Search for the cell housing the specified text and yield its [x, y] center coordinate. 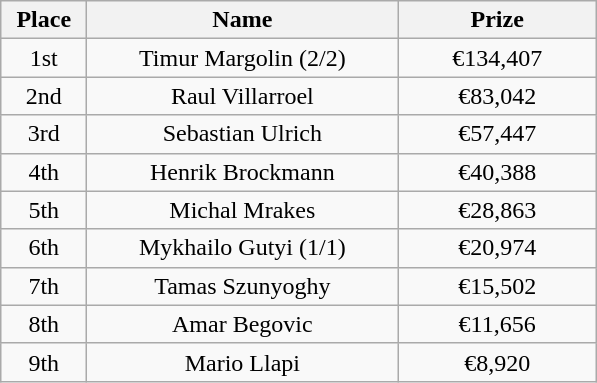
Michal Mrakes [242, 210]
€15,502 [498, 286]
Raul Villarroel [242, 96]
€83,042 [498, 96]
€134,407 [498, 58]
5th [44, 210]
8th [44, 324]
Sebastian Ulrich [242, 134]
2nd [44, 96]
€40,388 [498, 172]
6th [44, 248]
7th [44, 286]
1st [44, 58]
€11,656 [498, 324]
4th [44, 172]
€28,863 [498, 210]
€57,447 [498, 134]
€8,920 [498, 362]
Place [44, 20]
Timur Margolin (2/2) [242, 58]
9th [44, 362]
Amar Begovic [242, 324]
Tamas Szunyoghy [242, 286]
Name [242, 20]
€20,974 [498, 248]
3rd [44, 134]
Mykhailo Gutyi (1/1) [242, 248]
Mario Llapi [242, 362]
Henrik Brockmann [242, 172]
Prize [498, 20]
